Capture the cell that displays the provided text and extract its (X, Y) central coordinate. 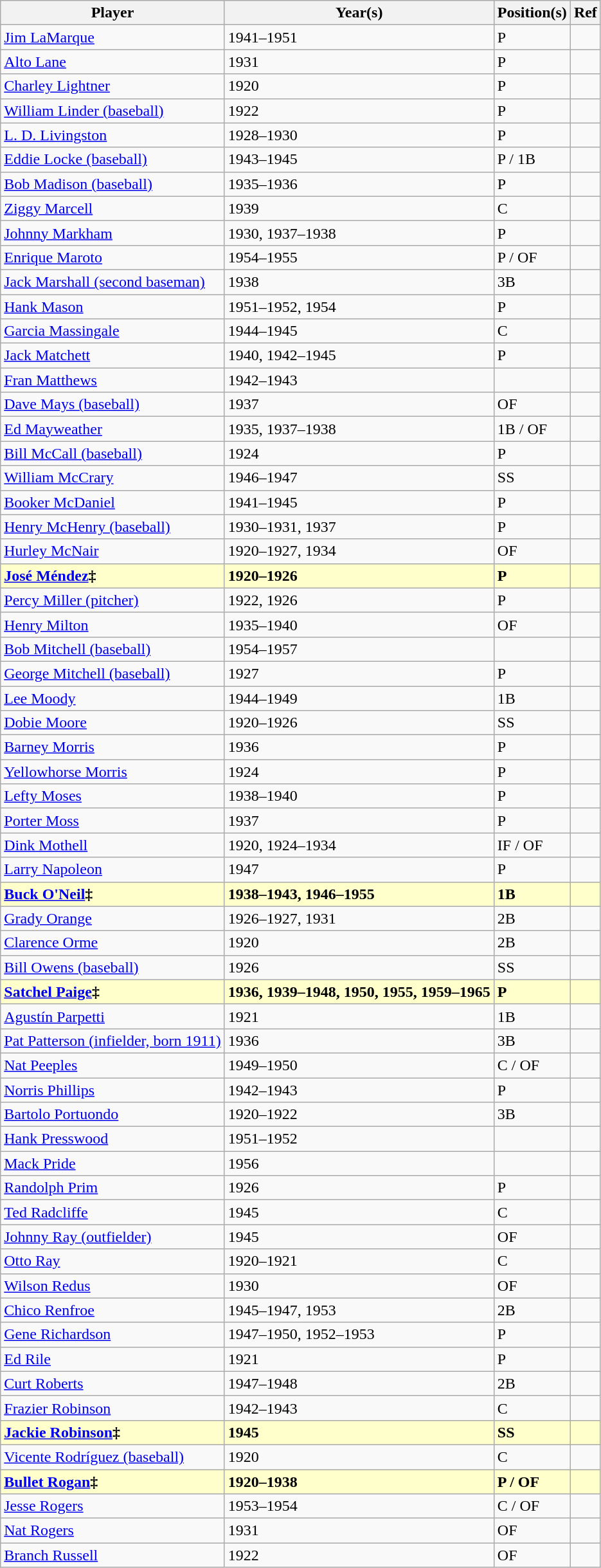
Curt Roberts (112, 1383)
Dink Mothell (112, 845)
1945–1947, 1953 (359, 1310)
1930 (359, 1286)
Mack Pride (112, 1163)
1944–1945 (359, 331)
Hurley McNair (112, 551)
Enrique Maroto (112, 257)
Nat Rogers (112, 1531)
1941–1951 (359, 37)
Jack Marshall (second baseman) (112, 282)
José Méndez‡ (112, 576)
1956 (359, 1163)
Larry Napoleon (112, 870)
Barney Morris (112, 747)
1935, 1937–1938 (359, 429)
Jim LaMarque (112, 37)
Lee Moody (112, 698)
1953–1954 (359, 1506)
1938–1943, 1946–1955 (359, 894)
Jackie Robinson‡ (112, 1432)
Norris Phillips (112, 1090)
Jesse Rogers (112, 1506)
Clarence Orme (112, 943)
Frazier Robinson (112, 1408)
Bill McCall (baseball) (112, 453)
1951–1952, 1954 (359, 307)
Bill Owens (baseball) (112, 967)
Chico Renfroe (112, 1310)
1935–1936 (359, 184)
Player (112, 13)
1954–1957 (359, 649)
1930, 1937–1938 (359, 233)
1920–1921 (359, 1261)
1B / OF (532, 429)
Nat Peeples (112, 1065)
Ref (585, 13)
William McCrary (112, 478)
1938 (359, 282)
Hank Presswood (112, 1139)
William Linder (baseball) (112, 111)
Johnny Ray (outfielder) (112, 1237)
L. D. Livingston (112, 135)
Year(s) (359, 13)
Eddie Locke (baseball) (112, 160)
Randolph Prim (112, 1188)
1944–1949 (359, 698)
Ed Mayweather (112, 429)
Position(s) (532, 13)
Booker McDaniel (112, 502)
P / 1B (532, 160)
Agustín Parpetti (112, 1016)
Henry Milton (112, 624)
1928–1930 (359, 135)
1940, 1942–1945 (359, 356)
Dobie Moore (112, 723)
Henry McHenry (baseball) (112, 527)
1927 (359, 673)
Hank Mason (112, 307)
1922, 1926 (359, 600)
1920–1938 (359, 1481)
Bullet Rogan‡ (112, 1481)
1946–1947 (359, 478)
IF / OF (532, 845)
Satchel Paige‡ (112, 992)
1920–1922 (359, 1115)
Dave Mays (baseball) (112, 405)
Jack Matchett (112, 356)
1949–1950 (359, 1065)
Bartolo Portuondo (112, 1115)
Grady Orange (112, 918)
1947–1950, 1952–1953 (359, 1335)
Gene Richardson (112, 1335)
1943–1945 (359, 160)
Ted Radcliffe (112, 1212)
1920–1927, 1934 (359, 551)
Pat Patterson (infielder, born 1911) (112, 1041)
Branch Russell (112, 1555)
1954–1955 (359, 257)
Lefty Moses (112, 796)
Ziggy Marcell (112, 208)
1938–1940 (359, 796)
Yellowhorse Morris (112, 772)
Garcia Massingale (112, 331)
1939 (359, 208)
1930–1931, 1937 (359, 527)
1947–1948 (359, 1383)
1920, 1924–1934 (359, 845)
Alto Lane (112, 62)
Wilson Redus (112, 1286)
Vicente Rodríguez (baseball) (112, 1457)
1951–1952 (359, 1139)
Bob Madison (baseball) (112, 184)
Porter Moss (112, 821)
Johnny Markham (112, 233)
1935–1940 (359, 624)
Otto Ray (112, 1261)
1941–1945 (359, 502)
Ed Rile (112, 1359)
1947 (359, 870)
Charley Lightner (112, 86)
George Mitchell (baseball) (112, 673)
1926–1927, 1931 (359, 918)
Percy Miller (pitcher) (112, 600)
Bob Mitchell (baseball) (112, 649)
Buck O'Neil‡ (112, 894)
Fran Matthews (112, 380)
1936, 1939–1948, 1950, 1955, 1959–1965 (359, 992)
